Extract the [x, y] coordinate from the center of the cell holding the provided text.  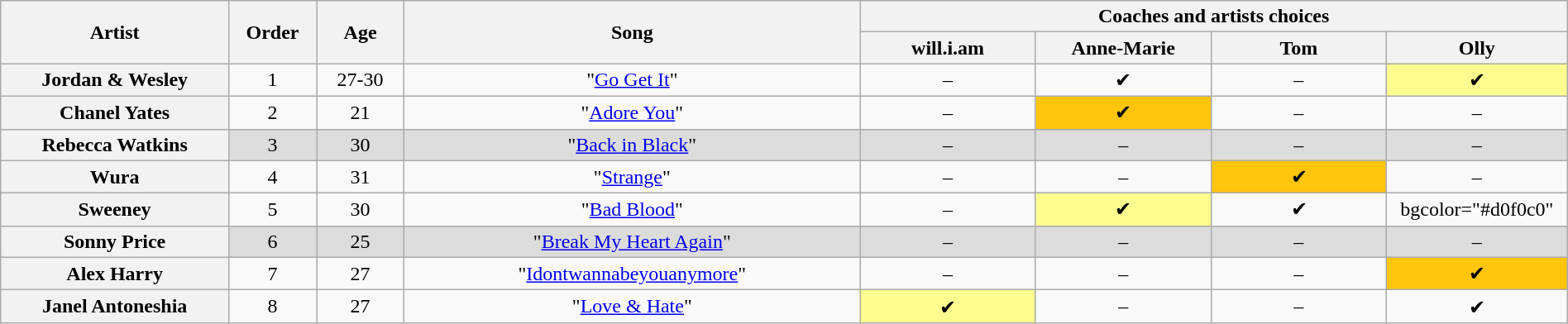
"Love & Hate" [632, 307]
7 [272, 274]
27-30 [361, 80]
Sonny Price [115, 241]
Order [272, 32]
bgcolor="#d0f0c0" [1477, 210]
Coaches and artists choices [1214, 17]
5 [272, 210]
3 [272, 145]
Jordan & Wesley [115, 80]
Sweeney [115, 210]
Artist [115, 32]
4 [272, 177]
8 [272, 307]
Song [632, 32]
"Break My Heart Again" [632, 241]
31 [361, 177]
21 [361, 112]
will.i.am [948, 48]
"Adore You" [632, 112]
Chanel Yates [115, 112]
"Bad Blood" [632, 210]
"Go Get It" [632, 80]
Age [361, 32]
1 [272, 80]
Rebecca Watkins [115, 145]
Tom [1298, 48]
25 [361, 241]
Anne-Marie [1123, 48]
Alex Harry [115, 274]
2 [272, 112]
6 [272, 241]
Wura [115, 177]
Janel Antoneshia [115, 307]
"Strange" [632, 177]
Olly [1477, 48]
"Back in Black" [632, 145]
"Idontwannabeyouanymore" [632, 274]
